Detect which cell encompasses the target text, then output its [X, Y] center coordinate. 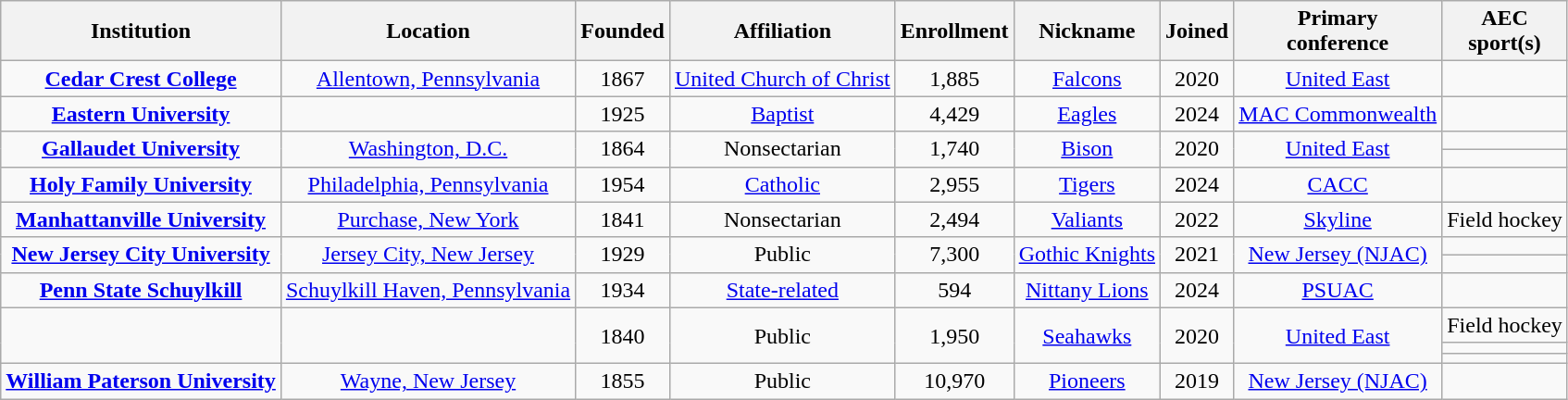
Skyline [1338, 219]
2021 [1198, 255]
7,300 [954, 255]
Seahawks [1087, 335]
State-related [782, 290]
2022 [1198, 219]
1,740 [954, 149]
Wayne, New Jersey [428, 381]
CACC [1338, 184]
1841 [623, 219]
1840 [623, 335]
Joined [1198, 31]
Nittany Lions [1087, 290]
1855 [623, 381]
10,970 [954, 381]
Founded [623, 31]
1,885 [954, 79]
Manhattanville University [141, 219]
2019 [1198, 381]
1864 [623, 149]
Valiants [1087, 219]
Tigers [1087, 184]
1929 [623, 255]
AECsport(s) [1505, 31]
Penn State Schuylkill [141, 290]
Schuylkill Haven, Pennsylvania [428, 290]
United Church of Christ [782, 79]
Pioneers [1087, 381]
Gothic Knights [1087, 255]
4,429 [954, 114]
Philadelphia, Pennsylvania [428, 184]
2,955 [954, 184]
Gallaudet University [141, 149]
Purchase, New York [428, 219]
Nickname [1087, 31]
Baptist [782, 114]
1925 [623, 114]
Eagles [1087, 114]
1867 [623, 79]
2,494 [954, 219]
1954 [623, 184]
William Paterson University [141, 381]
Primaryconference [1338, 31]
New Jersey City University [141, 255]
PSUAC [1338, 290]
Cedar Crest College [141, 79]
1934 [623, 290]
1,950 [954, 335]
Jersey City, New Jersey [428, 255]
Bison [1087, 149]
Holy Family University [141, 184]
Affiliation [782, 31]
Washington, D.C. [428, 149]
594 [954, 290]
Allentown, Pennsylvania [428, 79]
Catholic [782, 184]
Institution [141, 31]
Location [428, 31]
Falcons [1087, 79]
Enrollment [954, 31]
Eastern University [141, 114]
MAC Commonwealth [1338, 114]
